Identify which cell holds the provided text, then report its [x, y] central coordinate. 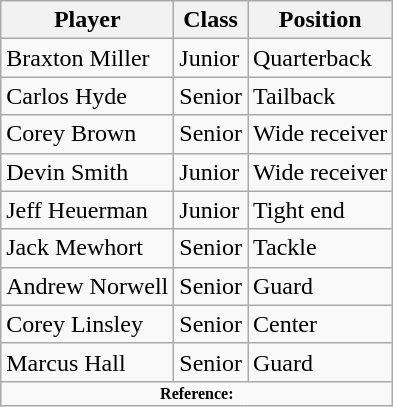
Center [320, 324]
Tackle [320, 248]
Jack Mewhort [88, 248]
Quarterback [320, 58]
Braxton Miller [88, 58]
Corey Brown [88, 134]
Devin Smith [88, 172]
Position [320, 20]
Class [211, 20]
Marcus Hall [88, 362]
Carlos Hyde [88, 96]
Andrew Norwell [88, 286]
Reference: [197, 393]
Corey Linsley [88, 324]
Player [88, 20]
Tight end [320, 210]
Tailback [320, 96]
Jeff Heuerman [88, 210]
